Search for the cell housing the specified text and yield its [X, Y] center coordinate. 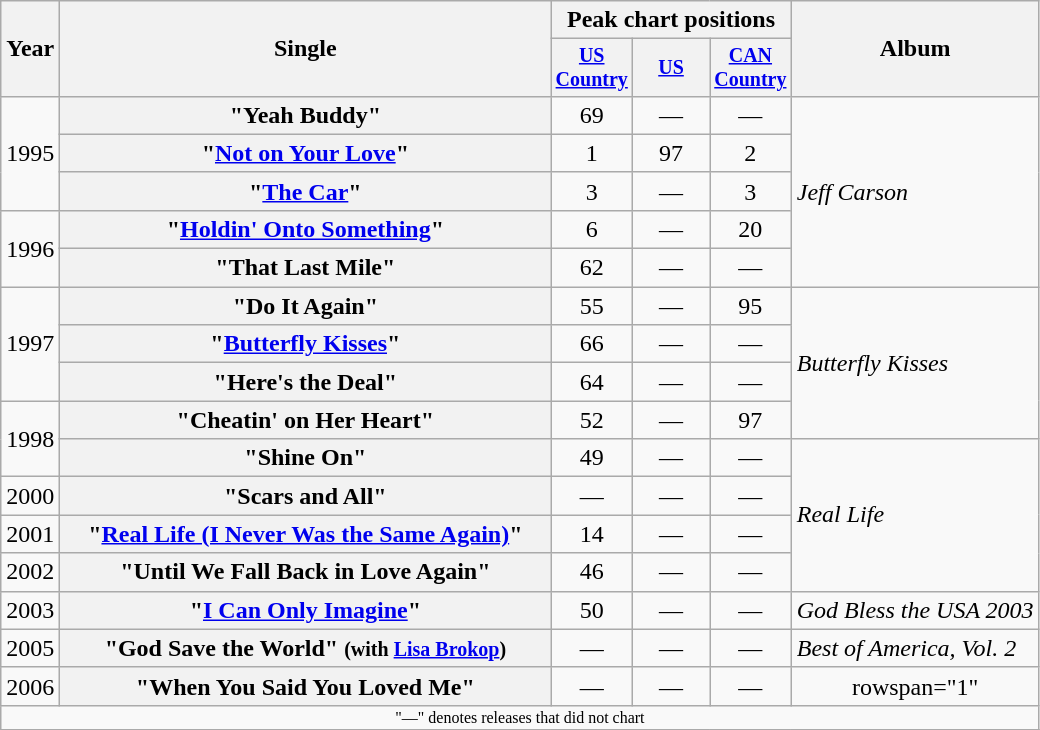
2003 [30, 610]
55 [592, 306]
Jeff Carson [915, 191]
20 [751, 229]
"Shine On" [306, 458]
64 [592, 382]
rowspan="1" [915, 686]
"That Last Mile" [306, 268]
"I Can Only Imagine" [306, 610]
1996 [30, 248]
"God Save the World" (with Lisa Brokop) [306, 648]
"Scars and All" [306, 496]
"When You Said You Loved Me" [306, 686]
14 [592, 534]
"Yeah Buddy" [306, 115]
2005 [30, 648]
"Butterfly Kisses" [306, 344]
95 [751, 306]
"Here's the Deal" [306, 382]
Single [306, 49]
"—" denotes releases that did not chart [520, 717]
"Cheatin' on Her Heart" [306, 420]
1997 [30, 344]
1 [592, 153]
Peak chart positions [671, 20]
66 [592, 344]
Butterfly Kisses [915, 363]
2000 [30, 496]
2002 [30, 572]
CAN Country [751, 68]
"Not on Your Love" [306, 153]
2 [751, 153]
Year [30, 49]
US [672, 68]
US Country [592, 68]
"Until We Fall Back in Love Again" [306, 572]
52 [592, 420]
1998 [30, 439]
"Real Life (I Never Was the Same Again)" [306, 534]
God Bless the USA 2003 [915, 610]
6 [592, 229]
49 [592, 458]
2001 [30, 534]
"Holdin' Onto Something" [306, 229]
Album [915, 49]
2006 [30, 686]
62 [592, 268]
1995 [30, 153]
"The Car" [306, 191]
69 [592, 115]
Real Life [915, 515]
46 [592, 572]
Best of America, Vol. 2 [915, 648]
"Do It Again" [306, 306]
50 [592, 610]
